Pinpoint the cell where the given text exists, returning its [X, Y] midpoint coordinate. 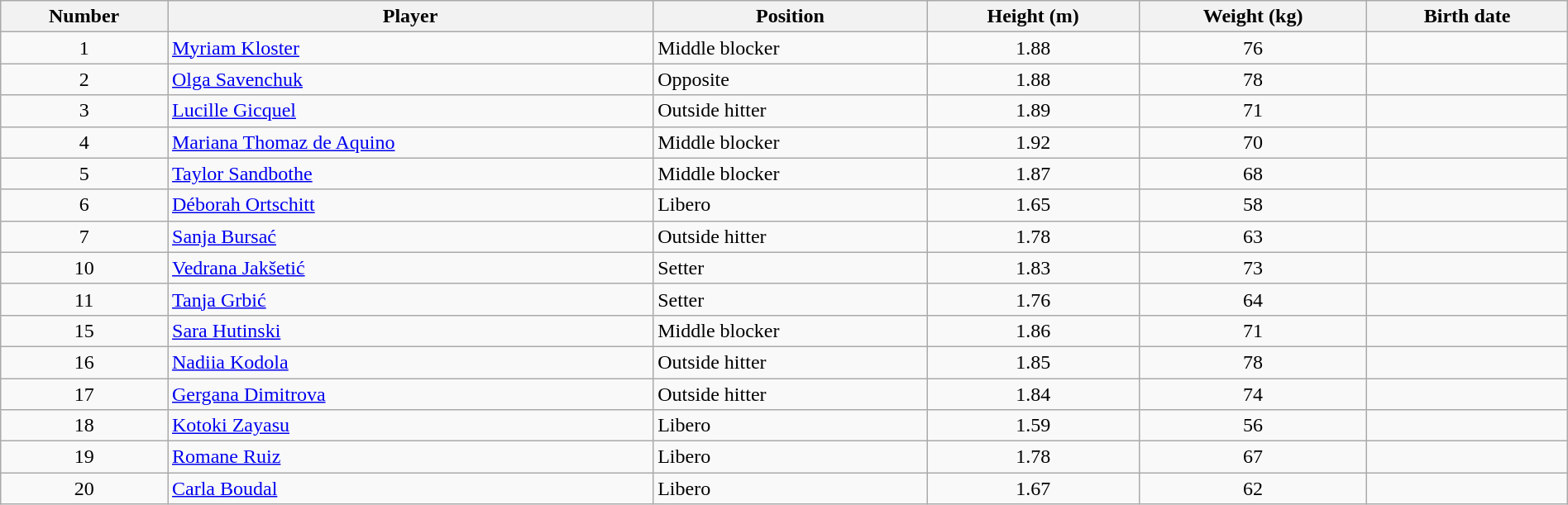
70 [1253, 142]
15 [84, 331]
68 [1253, 174]
58 [1253, 205]
Déborah Ortschitt [410, 205]
Player [410, 17]
74 [1253, 394]
1.85 [1033, 362]
56 [1253, 426]
19 [84, 457]
1 [84, 48]
Nadiia Kodola [410, 362]
Taylor Sandbothe [410, 174]
1.87 [1033, 174]
1.67 [1033, 488]
11 [84, 299]
1.92 [1033, 142]
64 [1253, 299]
Mariana Thomaz de Aquino [410, 142]
1.89 [1033, 111]
Kotoki Zayasu [410, 426]
16 [84, 362]
Opposite [791, 79]
1.84 [1033, 394]
1.83 [1033, 268]
Olga Savenchuk [410, 79]
Tanja Grbić [410, 299]
1.59 [1033, 426]
5 [84, 174]
Number [84, 17]
Birth date [1467, 17]
10 [84, 268]
2 [84, 79]
3 [84, 111]
4 [84, 142]
Sanja Bursać [410, 236]
1.76 [1033, 299]
Myriam Kloster [410, 48]
76 [1253, 48]
Carla Boudal [410, 488]
67 [1253, 457]
Romane Ruiz [410, 457]
6 [84, 205]
1.86 [1033, 331]
Lucille Gicquel [410, 111]
73 [1253, 268]
Position [791, 17]
17 [84, 394]
7 [84, 236]
18 [84, 426]
1.65 [1033, 205]
63 [1253, 236]
Vedrana Jakšetić [410, 268]
62 [1253, 488]
Sara Hutinski [410, 331]
Gergana Dimitrova [410, 394]
Weight (kg) [1253, 17]
20 [84, 488]
Height (m) [1033, 17]
